Capture the cell that displays the provided text and extract its [x, y] central coordinate. 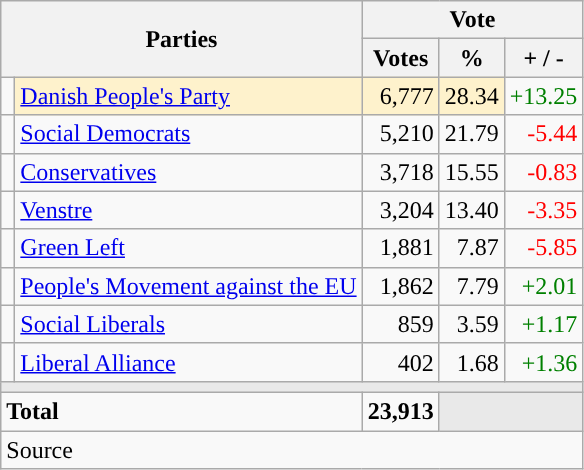
5,210 [400, 134]
6,777 [400, 96]
1,881 [400, 248]
+2.01 [544, 286]
13.40 [472, 210]
7.79 [472, 286]
+1.36 [544, 362]
3,204 [400, 210]
Venstre [188, 210]
Conservatives [188, 172]
1,862 [400, 286]
Parties [182, 39]
Green Left [188, 248]
Social Democrats [188, 134]
-5.44 [544, 134]
-5.85 [544, 248]
3,718 [400, 172]
1.68 [472, 362]
28.34 [472, 96]
859 [400, 324]
Vote [472, 20]
+1.17 [544, 324]
7.87 [472, 248]
% [472, 58]
Source [292, 449]
Liberal Alliance [188, 362]
Total [182, 411]
3.59 [472, 324]
21.79 [472, 134]
+13.25 [544, 96]
-0.83 [544, 172]
Social Liberals [188, 324]
23,913 [400, 411]
-3.35 [544, 210]
People's Movement against the EU [188, 286]
+ / - [544, 58]
15.55 [472, 172]
Danish People's Party [188, 96]
Votes [400, 58]
402 [400, 362]
